Detect which cell encompasses the target text, then output its [X, Y] center coordinate. 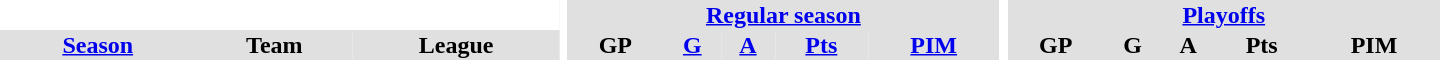
Regular season [783, 15]
Playoffs [1224, 15]
Team [274, 45]
Season [98, 45]
League [456, 45]
